For the text-containing cell, return its midpoint in [x, y] coordinate format. 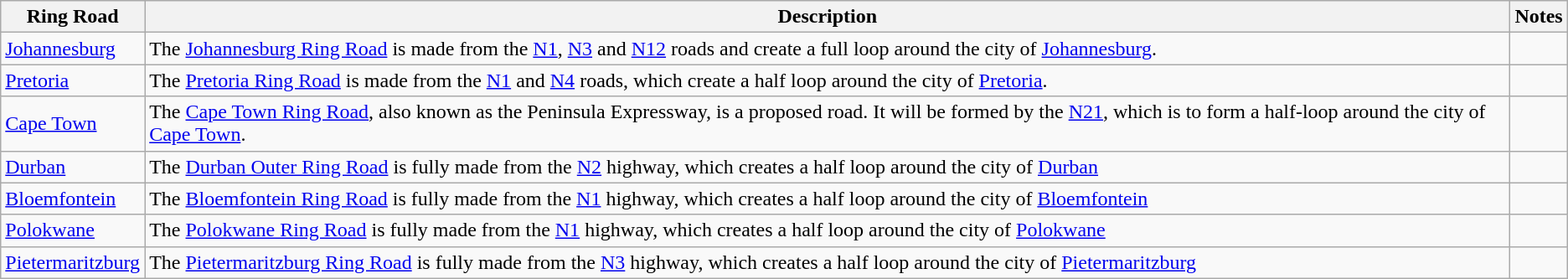
Cape Town [73, 124]
Bloemfontein [73, 199]
The Johannesburg Ring Road is made from the N1, N3 and N12 roads and create a full loop around the city of Johannesburg. [828, 49]
Pretoria [73, 80]
Ring Road [73, 17]
The Durban Outer Ring Road is fully made from the N2 highway, which creates a half loop around the city of Durban [828, 167]
Pietermaritzburg [73, 262]
The Pietermaritzburg Ring Road is fully made from the N3 highway, which creates a half loop around the city of Pietermaritzburg [828, 262]
The Polokwane Ring Road is fully made from the N1 highway, which creates a half loop around the city of Polokwane [828, 230]
Polokwane [73, 230]
Johannesburg [73, 49]
The Pretoria Ring Road is made from the N1 and N4 roads, which create a half loop around the city of Pretoria. [828, 80]
The Bloemfontein Ring Road is fully made from the N1 highway, which creates a half loop around the city of Bloemfontein [828, 199]
Durban [73, 167]
Description [828, 17]
Notes [1539, 17]
